Return [x, y] of the center of cell containing provided text 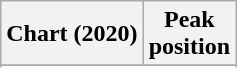
Peakposition [189, 34]
Chart (2020) [72, 34]
